Search for the cell housing the specified text and yield its [x, y] center coordinate. 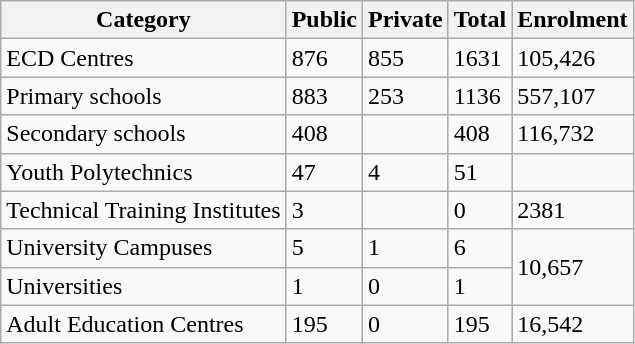
Primary schools [144, 96]
Secondary schools [144, 134]
Universities [144, 286]
557,107 [572, 96]
1136 [480, 96]
876 [324, 58]
16,542 [572, 324]
University Campuses [144, 248]
Youth Polytechnics [144, 172]
3 [324, 210]
Adult Education Centres [144, 324]
10,657 [572, 267]
883 [324, 96]
Enrolment [572, 20]
253 [406, 96]
47 [324, 172]
ECD Centres [144, 58]
6 [480, 248]
Category [144, 20]
Public [324, 20]
1631 [480, 58]
51 [480, 172]
5 [324, 248]
Total [480, 20]
116,732 [572, 134]
4 [406, 172]
855 [406, 58]
Technical Training Institutes [144, 210]
2381 [572, 210]
105,426 [572, 58]
Private [406, 20]
